From the cell containing the given text, extract its center point as (X, Y) coordinate. 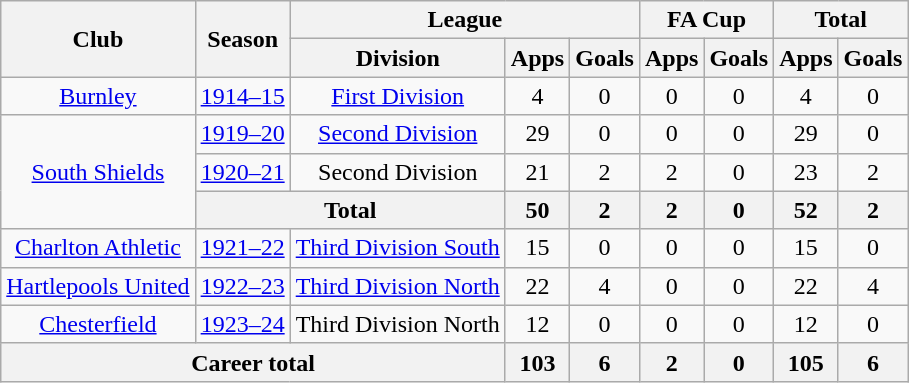
Burnley (98, 96)
1920–21 (242, 172)
Club (98, 39)
First Division (398, 96)
50 (537, 210)
Season (242, 39)
103 (537, 362)
105 (806, 362)
52 (806, 210)
1921–22 (242, 248)
Third Division South (398, 248)
FA Cup (706, 20)
South Shields (98, 172)
21 (537, 172)
1914–15 (242, 96)
Division (398, 58)
Hartlepools United (98, 286)
League (464, 20)
Chesterfield (98, 324)
Career total (254, 362)
Charlton Athletic (98, 248)
23 (806, 172)
1923–24 (242, 324)
1919–20 (242, 134)
1922–23 (242, 286)
